Identify which cell holds the provided text, then report its (X, Y) central coordinate. 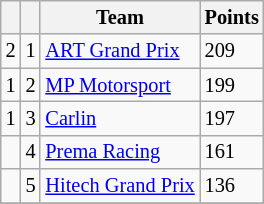
Hitech Grand Prix (120, 186)
MP Motorsport (120, 85)
197 (232, 118)
5 (31, 186)
199 (232, 85)
4 (31, 152)
209 (232, 51)
Team (120, 17)
Prema Racing (120, 152)
3 (31, 118)
Carlin (120, 118)
Points (232, 17)
136 (232, 186)
ART Grand Prix (120, 51)
161 (232, 152)
